Output the [x, y] coordinate of the center of the cell containing the given text.  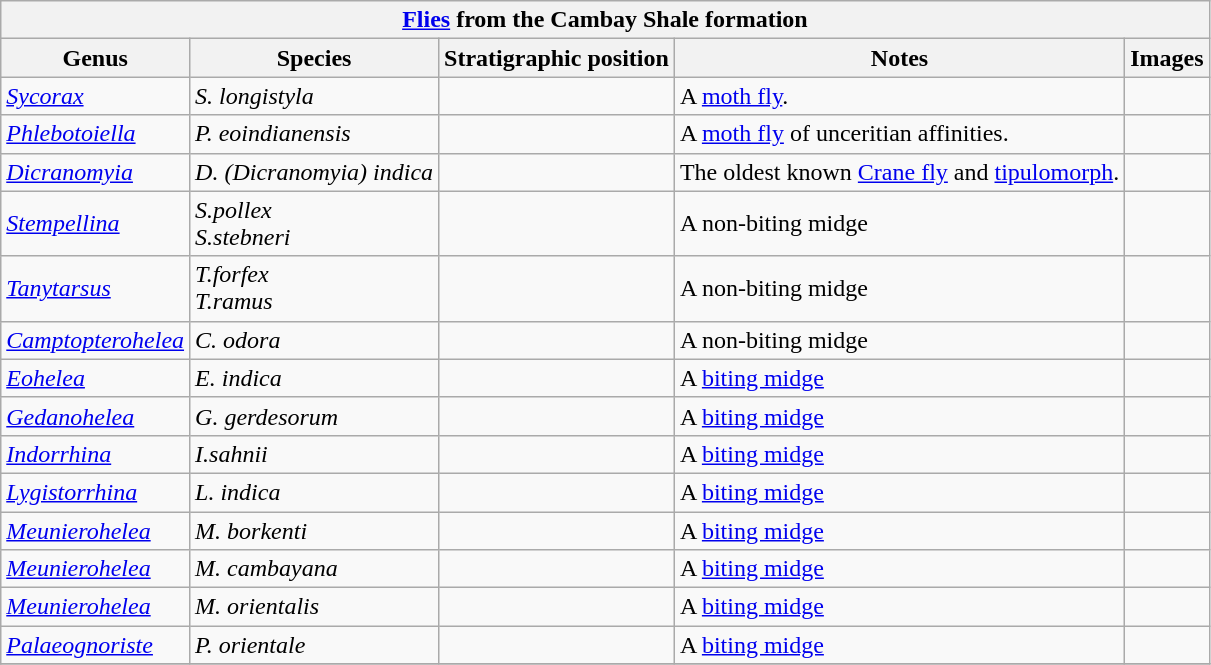
Phlebotoiella [96, 134]
Tanytarsus [96, 288]
Camptopterohelea [96, 340]
The oldest known Crane fly and tipulomorph. [899, 172]
P. eoindianensis [314, 134]
P. orientale [314, 645]
T.forfexT.ramus [314, 288]
Palaeognoriste [96, 645]
Sycorax [96, 96]
A moth fly. [899, 96]
Stratigraphic position [557, 58]
Dicranomyia [96, 172]
I.sahnii [314, 454]
E. indica [314, 378]
Notes [899, 58]
Stempellina [96, 224]
D. (Dicranomyia) indica [314, 172]
Lygistorrhina [96, 492]
S. longistyla [314, 96]
C. odora [314, 340]
M. cambayana [314, 569]
Indorrhina [96, 454]
Species [314, 58]
Images [1167, 58]
S.pollexS.stebneri [314, 224]
L. indica [314, 492]
Genus [96, 58]
M. orientalis [314, 607]
G. gerdesorum [314, 416]
A moth fly of unceritian affinities. [899, 134]
Flies from the Cambay Shale formation [605, 20]
Eohelea [96, 378]
M. borkenti [314, 531]
Gedanohelea [96, 416]
